Identify which cell holds the provided text, then report its [x, y] central coordinate. 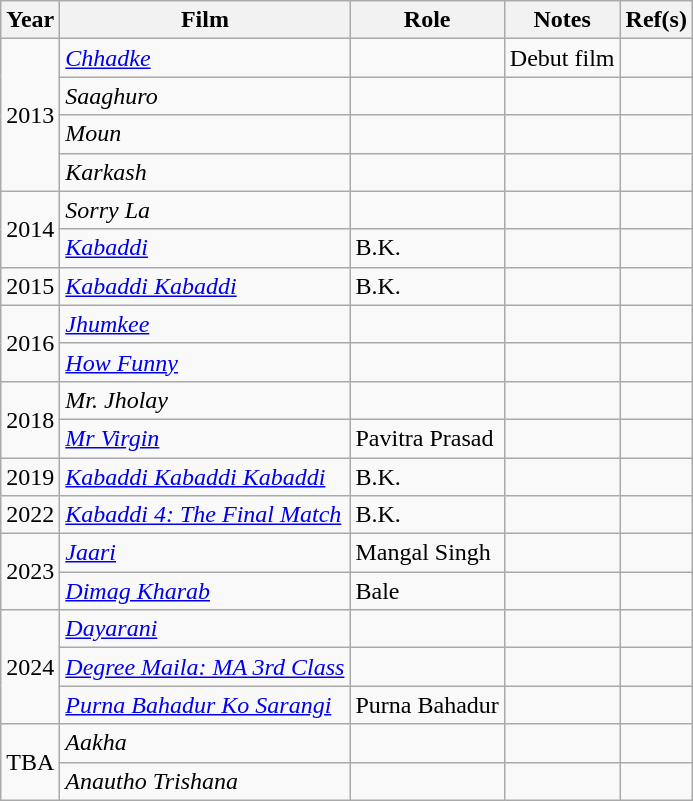
2013 [30, 115]
Bale [427, 591]
2022 [30, 515]
Moun [205, 134]
Ref(s) [656, 20]
2015 [30, 286]
Dimag Kharab [205, 591]
Mr Virgin [205, 438]
2016 [30, 343]
Sorry La [205, 210]
Aakha [205, 743]
2018 [30, 419]
Dayarani [205, 629]
Film [205, 20]
Notes [562, 20]
Purna Bahadur [427, 705]
Karkash [205, 172]
Kabaddi Kabaddi Kabaddi [205, 477]
Pavitra Prasad [427, 438]
Mr. Jholay [205, 400]
Saaghuro [205, 96]
Kabaddi 4: The Final Match [205, 515]
Anautho Trishana [205, 781]
Chhadke [205, 58]
TBA [30, 762]
Role [427, 20]
Jaari [205, 553]
2024 [30, 667]
Purna Bahadur Ko Sarangi [205, 705]
2023 [30, 572]
Debut film [562, 58]
Kabaddi Kabaddi [205, 286]
Mangal Singh [427, 553]
2019 [30, 477]
2014 [30, 229]
Jhumkee [205, 324]
Degree Maila: MA 3rd Class [205, 667]
Kabaddi [205, 248]
Year [30, 20]
How Funny [205, 362]
